Scan for the cell matching the given text and deliver its [x, y] coordinate at center. 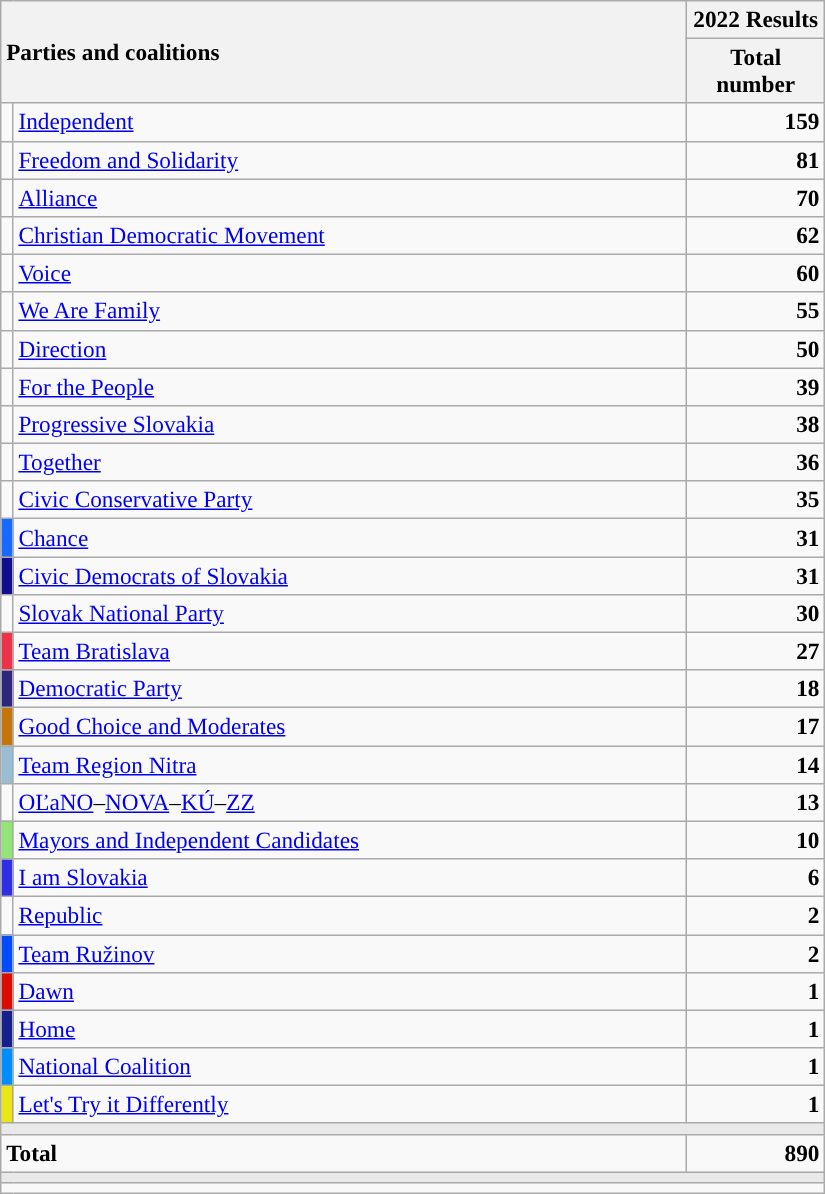
Alliance [350, 197]
Civic Democrats of Slovakia [350, 575]
Freedom and Solidarity [350, 160]
Together [350, 462]
Slovak National Party [350, 613]
39 [756, 386]
For the People [350, 386]
60 [756, 273]
Direction [350, 349]
35 [756, 500]
Good Choice and Moderates [350, 726]
81 [756, 160]
National Coalition [350, 1066]
50 [756, 349]
Independent [350, 122]
17 [756, 726]
Democratic Party [350, 689]
890 [756, 1153]
6 [756, 877]
14 [756, 764]
13 [756, 802]
Total [344, 1153]
Team Region Nitra [350, 764]
Voice [350, 273]
62 [756, 235]
27 [756, 651]
Dawn [350, 991]
Mayors and Independent Candidates [350, 840]
Home [350, 1029]
Civic Conservative Party [350, 500]
Let's Try it Differently [350, 1104]
Chance [350, 537]
OĽaNO–NOVA–KÚ–ZZ [350, 802]
38 [756, 424]
36 [756, 462]
Team Ružinov [350, 953]
Parties and coalitions [344, 52]
55 [756, 311]
Republic [350, 915]
Team Bratislava [350, 651]
10 [756, 840]
Total number [756, 70]
159 [756, 122]
30 [756, 613]
70 [756, 197]
Christian Democratic Movement [350, 235]
I am Slovakia [350, 877]
2022 Results [756, 19]
We Are Family [350, 311]
Progressive Slovakia [350, 424]
18 [756, 689]
